Determine the (x, y) coordinate at the center of the cell enclosing the given text.  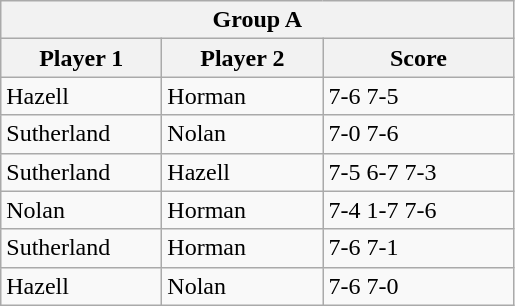
Group A (258, 20)
7-4 1-7 7-6 (418, 210)
7-0 7-6 (418, 134)
Player 2 (242, 58)
7-6 7-5 (418, 96)
7-5 6-7 7-3 (418, 172)
7-6 7-1 (418, 248)
7-6 7-0 (418, 286)
Player 1 (82, 58)
Score (418, 58)
